Return (x, y) of the center of cell containing provided text 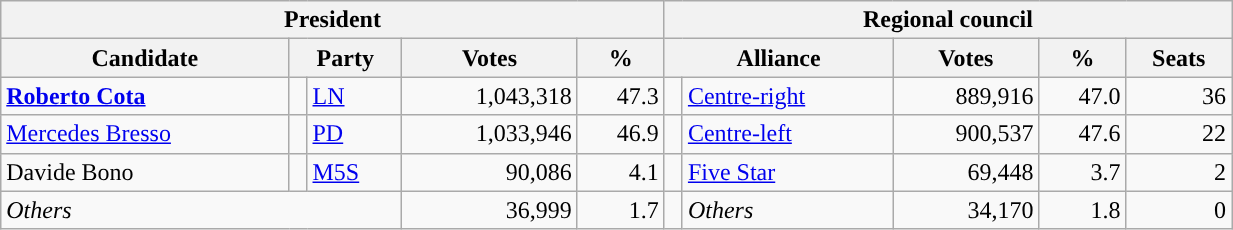
1,043,318 (490, 96)
22 (1179, 134)
PD (354, 134)
36 (1179, 96)
46.9 (620, 134)
69,448 (966, 172)
47.3 (620, 96)
47.6 (1082, 134)
47.0 (1082, 96)
889,916 (966, 96)
Roberto Cota (145, 96)
3.7 (1082, 172)
Davide Bono (145, 172)
M5S (354, 172)
36,999 (490, 210)
34,170 (966, 210)
Centre-left (787, 134)
1.7 (620, 210)
President (332, 20)
Party (346, 58)
1,033,946 (490, 134)
Five Star (787, 172)
1.8 (1082, 210)
4.1 (620, 172)
900,537 (966, 134)
Regional council (948, 20)
Mercedes Bresso (145, 134)
Candidate (145, 58)
LN (354, 96)
Alliance (778, 58)
90,086 (490, 172)
2 (1179, 172)
Seats (1179, 58)
Centre-right (787, 96)
0 (1179, 210)
